Search for the cell housing the specified text and yield its [x, y] center coordinate. 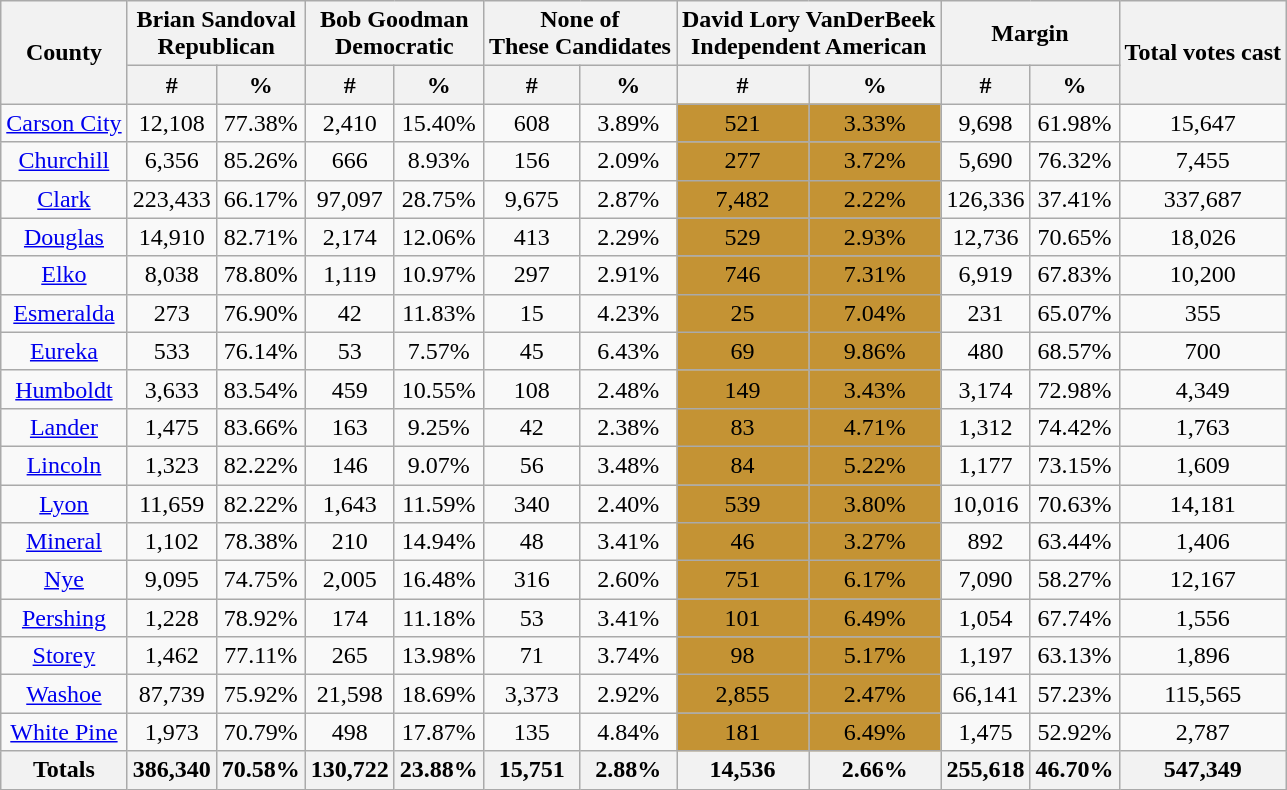
18,026 [1203, 237]
9.86% [875, 351]
None ofThese Candidates [580, 34]
Nye [64, 580]
9,675 [532, 199]
Lincoln [64, 465]
2.38% [628, 427]
297 [532, 275]
66,141 [986, 694]
10,016 [986, 503]
1,054 [986, 618]
3,633 [172, 389]
Douglas [64, 237]
15,751 [532, 770]
48 [532, 542]
83 [742, 427]
1,228 [172, 618]
37.41% [1074, 199]
9.25% [438, 427]
6,356 [172, 161]
16.48% [438, 580]
547,349 [1203, 770]
76.90% [260, 313]
Elko [64, 275]
2.87% [628, 199]
White Pine [64, 732]
7.31% [875, 275]
135 [532, 732]
69 [742, 351]
12.06% [438, 237]
355 [1203, 313]
2,855 [742, 694]
Lyon [64, 503]
1,973 [172, 732]
12,736 [986, 237]
1,312 [986, 427]
2.60% [628, 580]
1,177 [986, 465]
3.74% [628, 656]
115,565 [1203, 694]
74.42% [1074, 427]
8.93% [438, 161]
58.27% [1074, 580]
11.18% [438, 618]
9,698 [986, 123]
14,910 [172, 237]
Mineral [64, 542]
78.92% [260, 618]
2.47% [875, 694]
2.09% [628, 161]
84 [742, 465]
7.57% [438, 351]
340 [532, 503]
101 [742, 618]
45 [532, 351]
13.98% [438, 656]
6.43% [628, 351]
7,090 [986, 580]
15 [532, 313]
480 [986, 351]
Pershing [64, 618]
9.07% [438, 465]
3.48% [628, 465]
52.92% [1074, 732]
98 [742, 656]
2,410 [350, 123]
892 [986, 542]
70.58% [260, 770]
746 [742, 275]
6.17% [875, 580]
County [64, 52]
77.38% [260, 123]
2.40% [628, 503]
608 [532, 123]
72.98% [1074, 389]
498 [350, 732]
521 [742, 123]
14,536 [742, 770]
73.15% [1074, 465]
108 [532, 389]
78.38% [260, 542]
3.80% [875, 503]
6,919 [986, 275]
181 [742, 732]
210 [350, 542]
4.84% [628, 732]
75.92% [260, 694]
67.83% [1074, 275]
529 [742, 237]
70.79% [260, 732]
265 [350, 656]
5,690 [986, 161]
1,462 [172, 656]
77.11% [260, 656]
2.22% [875, 199]
76.14% [260, 351]
3,174 [986, 389]
Esmeralda [64, 313]
2.66% [875, 770]
15,647 [1203, 123]
Total votes cast [1203, 52]
4,349 [1203, 389]
18.69% [438, 694]
83.66% [260, 427]
Bob GoodmanDemocratic [394, 34]
3,373 [532, 694]
1,763 [1203, 427]
66.17% [260, 199]
1,896 [1203, 656]
71 [532, 656]
316 [532, 580]
130,722 [350, 770]
533 [172, 351]
277 [742, 161]
2.29% [628, 237]
255,618 [986, 770]
1,119 [350, 275]
149 [742, 389]
751 [742, 580]
63.13% [1074, 656]
8,038 [172, 275]
163 [350, 427]
3.43% [875, 389]
11.59% [438, 503]
85.26% [260, 161]
7.04% [875, 313]
156 [532, 161]
10.55% [438, 389]
Margin [1030, 34]
273 [172, 313]
70.65% [1074, 237]
4.71% [875, 427]
14,181 [1203, 503]
David Lory VanDerBeekIndependent American [808, 34]
3.89% [628, 123]
56 [532, 465]
3.33% [875, 123]
2.93% [875, 237]
14.94% [438, 542]
4.23% [628, 313]
Lander [64, 427]
1,406 [1203, 542]
57.23% [1074, 694]
Brian SandovalRepublican [216, 34]
3.72% [875, 161]
68.57% [1074, 351]
2.88% [628, 770]
63.44% [1074, 542]
12,167 [1203, 580]
2,787 [1203, 732]
25 [742, 313]
1,323 [172, 465]
2,005 [350, 580]
1,609 [1203, 465]
9,095 [172, 580]
Totals [64, 770]
61.98% [1074, 123]
539 [742, 503]
2,174 [350, 237]
337,687 [1203, 199]
83.54% [260, 389]
Carson City [64, 123]
1,197 [986, 656]
21,598 [350, 694]
386,340 [172, 770]
Churchill [64, 161]
7,455 [1203, 161]
23.88% [438, 770]
413 [532, 237]
82.71% [260, 237]
231 [986, 313]
666 [350, 161]
17.87% [438, 732]
65.07% [1074, 313]
2.91% [628, 275]
126,336 [986, 199]
3.27% [875, 542]
Clark [64, 199]
5.22% [875, 465]
146 [350, 465]
46.70% [1074, 770]
Storey [64, 656]
10,200 [1203, 275]
Eureka [64, 351]
74.75% [260, 580]
2.48% [628, 389]
78.80% [260, 275]
459 [350, 389]
87,739 [172, 694]
11,659 [172, 503]
1,556 [1203, 618]
Washoe [64, 694]
700 [1203, 351]
1,102 [172, 542]
28.75% [438, 199]
76.32% [1074, 161]
Humboldt [64, 389]
1,643 [350, 503]
10.97% [438, 275]
7,482 [742, 199]
11.83% [438, 313]
5.17% [875, 656]
15.40% [438, 123]
2.92% [628, 694]
223,433 [172, 199]
12,108 [172, 123]
70.63% [1074, 503]
46 [742, 542]
174 [350, 618]
67.74% [1074, 618]
97,097 [350, 199]
